From the cell containing the given text, extract its center point as (x, y) coordinate. 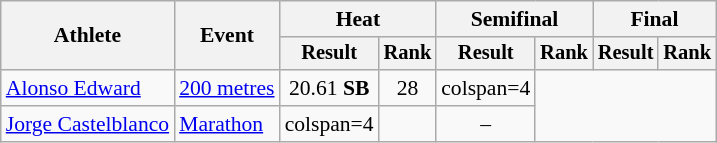
– (486, 124)
Semifinal (514, 19)
Alonso Edward (88, 88)
Final (654, 19)
Event (226, 36)
Athlete (88, 36)
Heat (358, 19)
20.61 SB (330, 88)
Jorge Castelblanco (88, 124)
Marathon (226, 124)
28 (408, 88)
200 metres (226, 88)
